Search for the cell housing the specified text and yield its (X, Y) center coordinate. 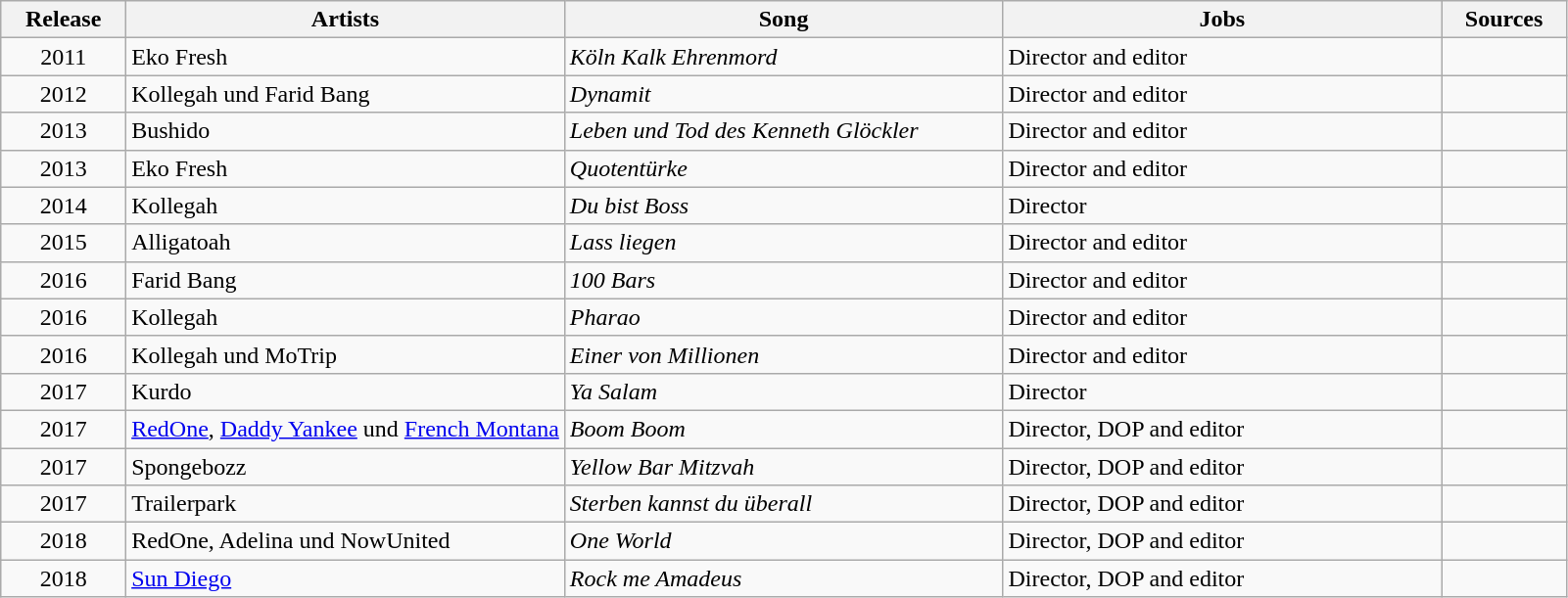
Sources (1504, 20)
Pharao (784, 317)
Ya Salam (784, 391)
Kurdo (346, 391)
Boom Boom (784, 429)
Leben und Tod des Kenneth Glöckler (784, 131)
Song (784, 20)
Einer von Millionen (784, 354)
100 Bars (784, 280)
Bushido (346, 131)
RedOne, Daddy Yankee und French Montana (346, 429)
Jobs (1222, 20)
Quotentürke (784, 168)
Rock me Amadeus (784, 578)
Spongebozz (346, 467)
Du bist Boss (784, 206)
Lass liegen (784, 243)
Artists (346, 20)
2014 (64, 206)
2011 (64, 57)
Sterben kannst du überall (784, 504)
2012 (64, 94)
Yellow Bar Mitzvah (784, 467)
Sun Diego (346, 578)
Dynamit (784, 94)
Farid Bang (346, 280)
Kollegah und Farid Bang (346, 94)
Release (64, 20)
Kollegah und MoTrip (346, 354)
2015 (64, 243)
Köln Kalk Ehrenmord (784, 57)
Alligatoah (346, 243)
Trailerpark (346, 504)
One World (784, 541)
RedOne, Adelina und NowUnited (346, 541)
